Find where the given text appears and provide that cell's center as [X, Y] coordinate. 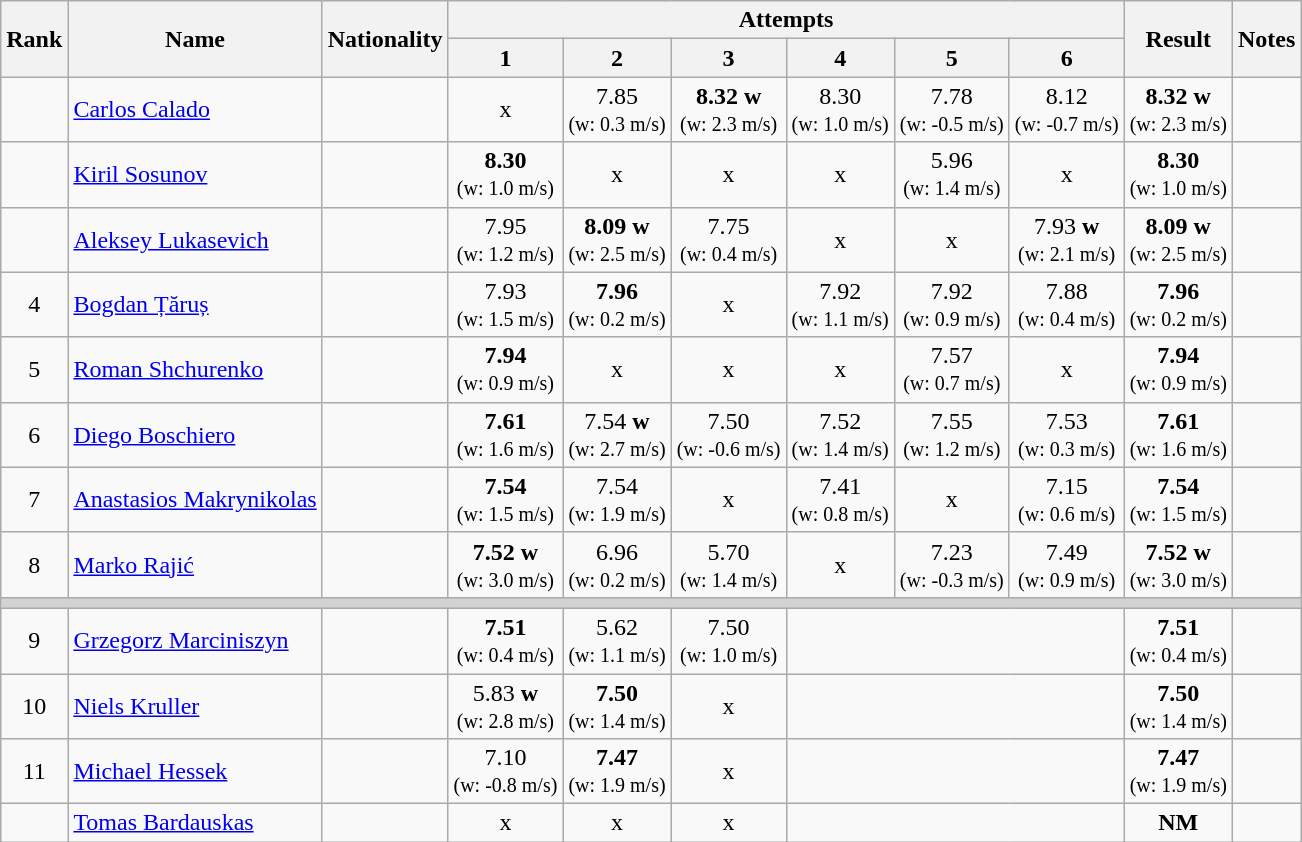
Bogdan Țăruș [195, 304]
10 [34, 706]
Nationality [385, 39]
Result [1178, 39]
Notes [1266, 39]
7.93 w(w: 2.1 m/s) [1066, 240]
2 [617, 58]
5.83 w(w: 2.8 m/s) [506, 706]
3 [728, 58]
7.49(w: 0.9 m/s) [1066, 564]
7.88(w: 0.4 m/s) [1066, 304]
5.62(w: 1.1 m/s) [617, 640]
NM [1178, 823]
7.93(w: 1.5 m/s) [506, 304]
9 [34, 640]
7.95(w: 1.2 m/s) [506, 240]
7.75(w: 0.4 m/s) [728, 240]
7.78(w: -0.5 m/s) [952, 110]
8.12(w: -0.7 m/s) [1066, 110]
5.70(w: 1.4 m/s) [728, 564]
Attempts [786, 20]
7.50(w: -0.6 m/s) [728, 434]
7.85(w: 0.3 m/s) [617, 110]
Kiril Sosunov [195, 174]
7.92(w: 1.1 m/s) [840, 304]
Tomas Bardauskas [195, 823]
7.23(w: -0.3 m/s) [952, 564]
Roman Shchurenko [195, 370]
Marko Rajić [195, 564]
Name [195, 39]
Anastasios Makrynikolas [195, 500]
7.57(w: 0.7 m/s) [952, 370]
Aleksey Lukasevich [195, 240]
6.96(w: 0.2 m/s) [617, 564]
Niels Kruller [195, 706]
7.53(w: 0.3 m/s) [1066, 434]
7.41(w: 0.8 m/s) [840, 500]
8 [34, 564]
7.10(w: -0.8 m/s) [506, 772]
Michael Hessek [195, 772]
7.50(w: 1.0 m/s) [728, 640]
7.15(w: 0.6 m/s) [1066, 500]
7.55(w: 1.2 m/s) [952, 434]
7.52(w: 1.4 m/s) [840, 434]
7.54 w(w: 2.7 m/s) [617, 434]
Carlos Calado [195, 110]
1 [506, 58]
5.96(w: 1.4 m/s) [952, 174]
7.54(w: 1.9 m/s) [617, 500]
Rank [34, 39]
7 [34, 500]
11 [34, 772]
Grzegorz Marciniszyn [195, 640]
Diego Boschiero [195, 434]
7.92(w: 0.9 m/s) [952, 304]
